Identify which cell holds the provided text, then report its [X, Y] central coordinate. 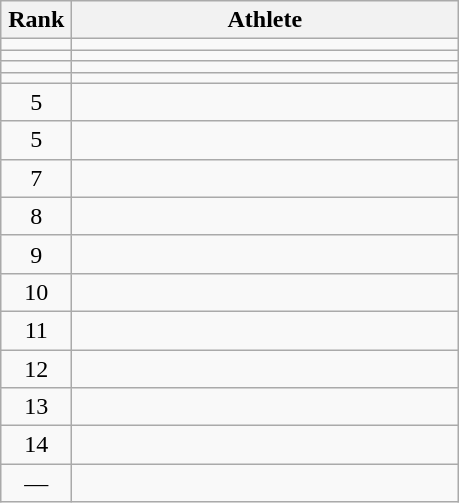
— [36, 483]
14 [36, 445]
Rank [36, 20]
7 [36, 178]
8 [36, 216]
Athlete [265, 20]
11 [36, 330]
12 [36, 369]
13 [36, 407]
9 [36, 254]
10 [36, 292]
